For the text-containing cell, return its midpoint in (x, y) coordinate format. 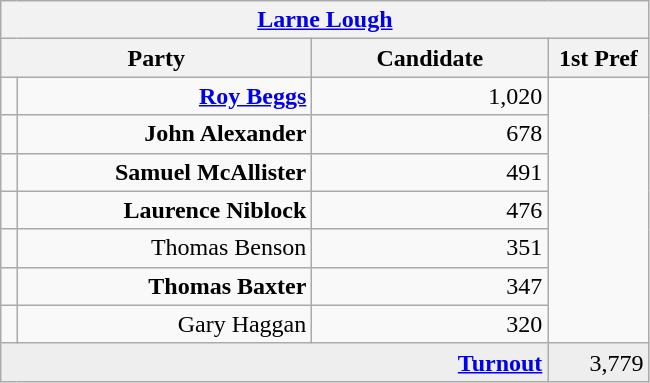
1st Pref (598, 58)
John Alexander (164, 134)
Turnout (274, 362)
Larne Lough (325, 20)
Samuel McAllister (164, 172)
Gary Haggan (164, 324)
3,779 (598, 362)
Roy Beggs (164, 96)
476 (430, 210)
678 (430, 134)
351 (430, 248)
1,020 (430, 96)
Thomas Benson (164, 248)
Candidate (430, 58)
491 (430, 172)
Thomas Baxter (164, 286)
Laurence Niblock (164, 210)
Party (156, 58)
320 (430, 324)
347 (430, 286)
